From the cell containing the given text, extract its center point as [x, y] coordinate. 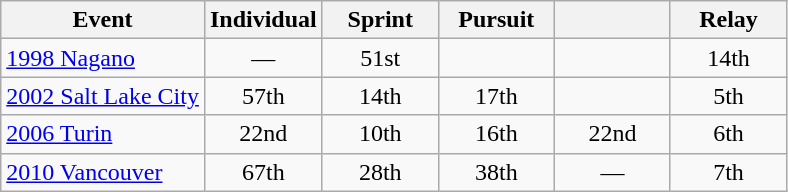
5th [728, 96]
2006 Turin [103, 134]
67th [263, 172]
Relay [728, 20]
Sprint [380, 20]
10th [380, 134]
38th [496, 172]
2002 Salt Lake City [103, 96]
Event [103, 20]
Pursuit [496, 20]
6th [728, 134]
Individual [263, 20]
2010 Vancouver [103, 172]
28th [380, 172]
7th [728, 172]
57th [263, 96]
17th [496, 96]
16th [496, 134]
51st [380, 58]
1998 Nagano [103, 58]
